Return [X, Y] of the center of cell containing provided text 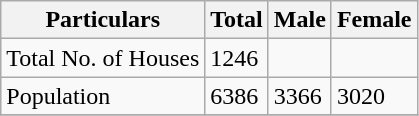
Total [237, 20]
Total No. of Houses [103, 58]
Particulars [103, 20]
1246 [237, 58]
6386 [237, 96]
3020 [374, 96]
Female [374, 20]
Population [103, 96]
Male [300, 20]
3366 [300, 96]
